Detect which cell encompasses the target text, then output its (X, Y) center coordinate. 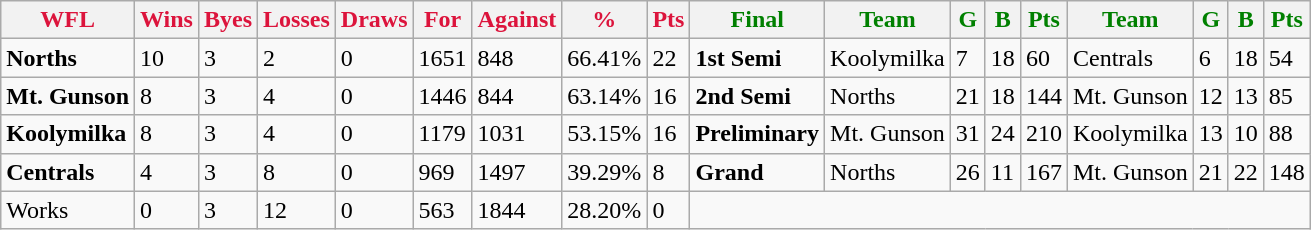
1st Semi (758, 58)
563 (442, 210)
Final (758, 20)
Wins (167, 20)
210 (1044, 134)
% (604, 20)
Grand (758, 172)
54 (1286, 58)
For (442, 20)
1031 (517, 134)
Byes (228, 20)
WFL (68, 20)
24 (1002, 134)
26 (968, 172)
66.41% (604, 58)
2 (297, 58)
1651 (442, 58)
Against (517, 20)
63.14% (604, 96)
39.29% (604, 172)
Losses (297, 20)
969 (442, 172)
6 (1210, 58)
Preliminary (758, 134)
167 (1044, 172)
31 (968, 134)
1844 (517, 210)
7 (968, 58)
1446 (442, 96)
53.15% (604, 134)
Works (68, 210)
844 (517, 96)
28.20% (604, 210)
2nd Semi (758, 96)
1497 (517, 172)
11 (1002, 172)
88 (1286, 134)
60 (1044, 58)
85 (1286, 96)
1179 (442, 134)
144 (1044, 96)
148 (1286, 172)
848 (517, 58)
Draws (374, 20)
